Capture the cell that displays the provided text and extract its (X, Y) central coordinate. 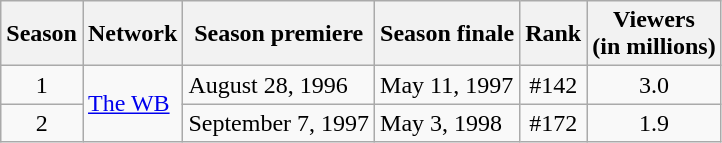
Viewers(in millions) (654, 34)
Season finale (448, 34)
May 11, 1997 (448, 85)
May 3, 1998 (448, 123)
Network (132, 34)
August 28, 1996 (279, 85)
Rank (554, 34)
1 (42, 85)
3.0 (654, 85)
Season (42, 34)
1.9 (654, 123)
2 (42, 123)
September 7, 1997 (279, 123)
#172 (554, 123)
Season premiere (279, 34)
The WB (132, 104)
#142 (554, 85)
